Provide the (x, y) coordinate of the cell's center where the given text is located.  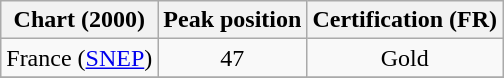
Certification (FR) (405, 20)
Gold (405, 58)
France (SNEP) (80, 58)
Peak position (232, 20)
Chart (2000) (80, 20)
47 (232, 58)
